Scan for the cell matching the given text and deliver its [X, Y] coordinate at center. 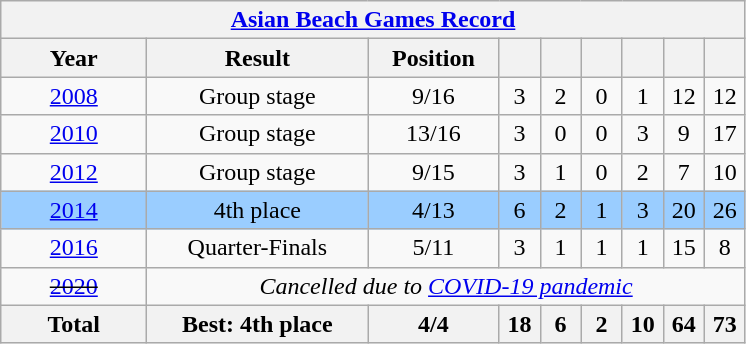
18 [520, 324]
9/16 [434, 96]
7 [684, 172]
2012 [74, 172]
17 [724, 134]
20 [684, 210]
2014 [74, 210]
8 [724, 248]
4th place [258, 210]
73 [724, 324]
Year [74, 58]
2020 [74, 286]
4/13 [434, 210]
4/4 [434, 324]
2016 [74, 248]
9/15 [434, 172]
Result [258, 58]
Asian Beach Games Record [374, 20]
Best: 4th place [258, 324]
5/11 [434, 248]
26 [724, 210]
Total [74, 324]
2010 [74, 134]
Position [434, 58]
Cancelled due to COVID-19 pandemic [446, 286]
64 [684, 324]
2008 [74, 96]
Quarter-Finals [258, 248]
13/16 [434, 134]
9 [684, 134]
15 [684, 248]
